Locate the cell with the specified text and output its (x, y) center coordinate. 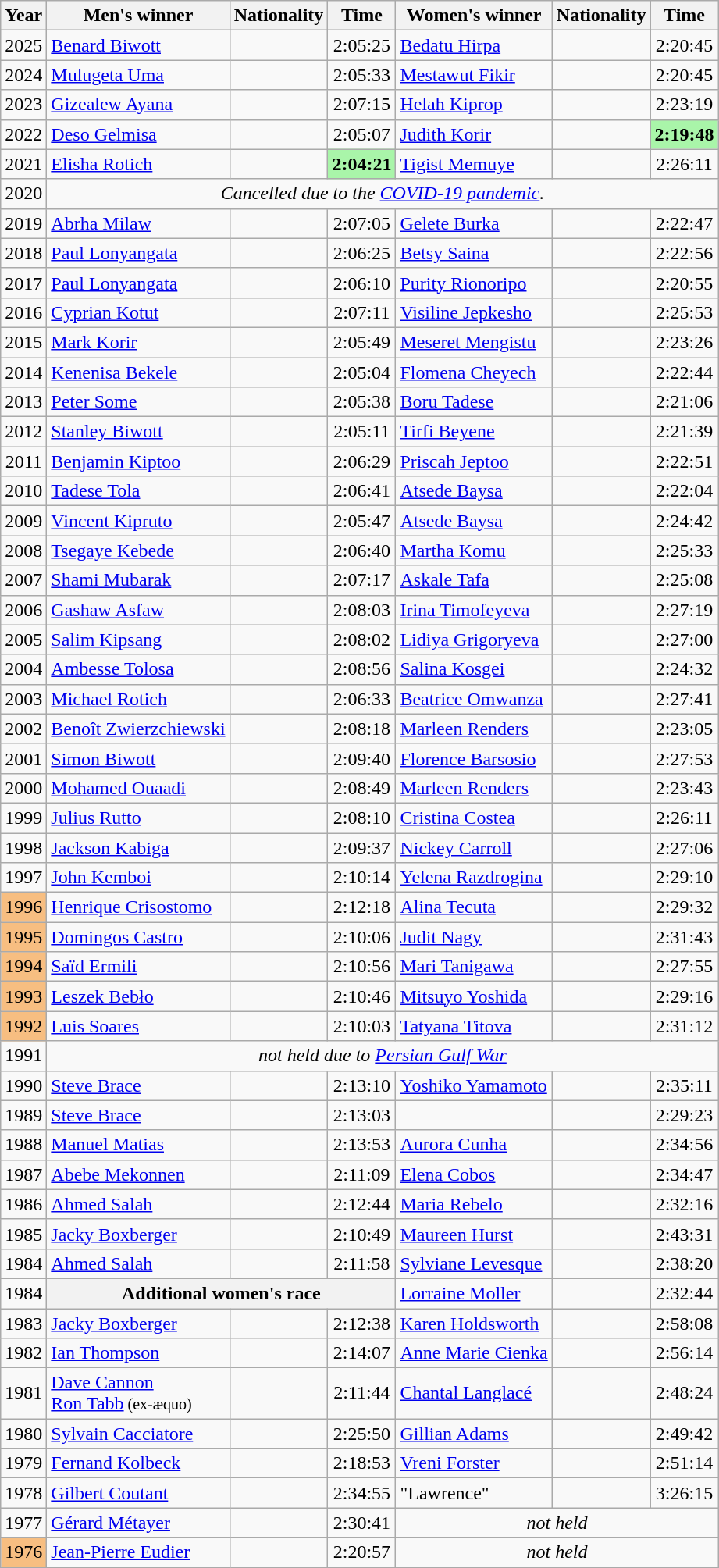
2:43:31 (684, 1234)
Maureen Hurst (474, 1234)
2:12:18 (362, 907)
2:13:53 (362, 1145)
Elisha Rotich (138, 164)
Mestawut Fikir (474, 75)
2:23:19 (684, 105)
Bedatu Hirpa (474, 45)
Michael Rotich (138, 699)
2:08:02 (362, 640)
1985 (23, 1234)
not held due to Persian Gulf War (383, 1056)
2:22:47 (684, 223)
2:05:49 (362, 342)
2:27:19 (684, 610)
2:11:44 (362, 1393)
Fernand Kolbeck (138, 1463)
Martha Komu (474, 551)
2:18:53 (362, 1463)
Women's winner (474, 16)
2005 (23, 640)
2:22:04 (684, 491)
Purity Rionoripo (474, 283)
2:06:40 (362, 551)
2:23:26 (684, 342)
2:22:56 (684, 253)
2022 (23, 134)
2:23:43 (684, 788)
Salina Kosgei (474, 669)
Mark Korir (138, 342)
Lorraine Moller (474, 1293)
2:10:56 (362, 967)
2:24:32 (684, 669)
1983 (23, 1324)
Year (23, 16)
Tigist Memuye (474, 164)
1990 (23, 1085)
2:07:15 (362, 105)
Leszek Bebło (138, 996)
2:10:46 (362, 996)
2:51:14 (684, 1463)
2006 (23, 610)
1996 (23, 907)
Elena Cobos (474, 1174)
Gérard Métayer (138, 1523)
2:29:23 (684, 1115)
Shami Mubarak (138, 580)
2:23:05 (684, 729)
2:07:05 (362, 223)
2002 (23, 729)
2:31:12 (684, 1026)
Saïd Ermili (138, 967)
Priscah Jeptoo (474, 461)
Lidiya Grigoryeva (474, 640)
Betsy Saina (474, 253)
Judit Nagy (474, 937)
2:08:56 (362, 669)
2:08:49 (362, 788)
2021 (23, 164)
Tsegaye Kebede (138, 551)
1991 (23, 1056)
2:10:03 (362, 1026)
2:10:49 (362, 1234)
2:05:11 (362, 432)
2:49:42 (684, 1434)
Flomena Cheyech (474, 372)
2:10:06 (362, 937)
1982 (23, 1353)
2015 (23, 342)
Helah Kiprop (474, 105)
1998 (23, 847)
2:11:58 (362, 1263)
Abrha Milaw (138, 223)
Jean-Pierre Eudier (138, 1552)
1993 (23, 996)
Vreni Forster (474, 1463)
2:27:06 (684, 847)
2:06:41 (362, 491)
2:06:33 (362, 699)
2018 (23, 253)
Vincent Kipruto (138, 521)
2:05:25 (362, 45)
Anne Marie Cienka (474, 1353)
2:06:25 (362, 253)
Cancelled due to the COVID-19 pandemic. (383, 194)
2011 (23, 461)
2:08:03 (362, 610)
2:56:14 (684, 1353)
2:31:43 (684, 937)
2:34:55 (362, 1493)
1986 (23, 1204)
2:21:06 (684, 402)
2:22:44 (684, 372)
2:05:33 (362, 75)
2:06:29 (362, 461)
1979 (23, 1463)
2007 (23, 580)
Julius Rutto (138, 818)
Kenenisa Bekele (138, 372)
Simon Biwott (138, 758)
1981 (23, 1393)
Boru Tadese (474, 402)
2020 (23, 194)
2:24:42 (684, 521)
Cyprian Kotut (138, 312)
2:20:55 (684, 283)
2024 (23, 75)
2:34:47 (684, 1174)
2003 (23, 699)
2:32:16 (684, 1204)
Benard Biwott (138, 45)
2:12:38 (362, 1324)
2:09:37 (362, 847)
Yelena Razdrogina (474, 878)
Dave Cannon Ron Tabb (ex-æquo) (138, 1393)
Sylviane Levesque (474, 1263)
2:25:53 (684, 312)
Gizealew Ayana (138, 105)
2:13:03 (362, 1115)
2023 (23, 105)
1978 (23, 1493)
Mitsuyo Yoshida (474, 996)
1977 (23, 1523)
2:11:09 (362, 1174)
Nickey Carroll (474, 847)
2:34:56 (684, 1145)
2:04:21 (362, 164)
2:27:55 (684, 967)
1994 (23, 967)
2:27:00 (684, 640)
2:29:16 (684, 996)
2:25:33 (684, 551)
2:10:14 (362, 878)
"Lawrence" (474, 1493)
2:08:18 (362, 729)
Ian Thompson (138, 1353)
Mulugeta Uma (138, 75)
Manuel Matias (138, 1145)
2012 (23, 432)
2:19:48 (684, 134)
Meseret Mengistu (474, 342)
Askale Tafa (474, 580)
2:22:51 (684, 461)
Additional women's race (222, 1293)
3:26:15 (684, 1493)
2:35:11 (684, 1085)
2:30:41 (362, 1523)
Judith Korir (474, 134)
2:05:38 (362, 402)
Tadese Tola (138, 491)
Stanley Biwott (138, 432)
1989 (23, 1115)
2000 (23, 788)
Gilbert Coutant (138, 1493)
Henrique Crisostomo (138, 907)
Jackson Kabiga (138, 847)
2:05:04 (362, 372)
Peter Some (138, 402)
Abebe Mekonnen (138, 1174)
2:08:10 (362, 818)
1995 (23, 937)
2:05:47 (362, 521)
1980 (23, 1434)
Mohamed Ouaadi (138, 788)
2:14:07 (362, 1353)
2:06:10 (362, 283)
John Kemboi (138, 878)
2:38:20 (684, 1263)
Irina Timofeyeva (474, 610)
2008 (23, 551)
Gelete Burka (474, 223)
Beatrice Omwanza (474, 699)
2013 (23, 402)
2:48:24 (684, 1393)
2:32:44 (684, 1293)
2014 (23, 372)
2:25:08 (684, 580)
2:12:44 (362, 1204)
Mari Tanigawa (474, 967)
2001 (23, 758)
2:09:40 (362, 758)
Luis Soares (138, 1026)
1992 (23, 1026)
Maria Rebelo (474, 1204)
2:20:57 (362, 1552)
Sylvain Cacciatore (138, 1434)
2:21:39 (684, 432)
Gillian Adams (474, 1434)
Ambesse Tolosa (138, 669)
Alina Tecuta (474, 907)
2:05:07 (362, 134)
Men's winner (138, 16)
2:27:41 (684, 699)
2:07:17 (362, 580)
1999 (23, 818)
2:29:32 (684, 907)
2004 (23, 669)
2:07:11 (362, 312)
Karen Holdsworth (474, 1324)
2019 (23, 223)
2:29:10 (684, 878)
2016 (23, 312)
2025 (23, 45)
Tirfi Beyene (474, 432)
1997 (23, 878)
Visiline Jepkesho (474, 312)
Chantal Langlacé (474, 1393)
Domingos Castro (138, 937)
1988 (23, 1145)
Cristina Costea (474, 818)
Aurora Cunha (474, 1145)
1987 (23, 1174)
Tatyana Titova (474, 1026)
2:25:50 (362, 1434)
Salim Kipsang (138, 640)
2017 (23, 283)
Florence Barsosio (474, 758)
2009 (23, 521)
2:13:10 (362, 1085)
Yoshiko Yamamoto (474, 1085)
2:58:08 (684, 1324)
1976 (23, 1552)
Benjamin Kiptoo (138, 461)
Gashaw Asfaw (138, 610)
2:27:53 (684, 758)
Benoît Zwierzchiewski (138, 729)
Deso Gelmisa (138, 134)
2010 (23, 491)
